Return [x, y] of the center of cell containing provided text 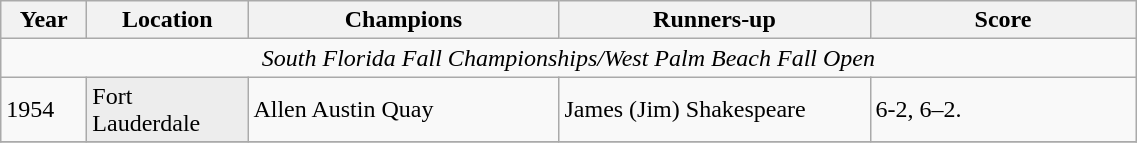
Year [44, 20]
Location [168, 20]
Fort Lauderdale [168, 110]
Champions [404, 20]
Score [1003, 20]
1954 [44, 110]
South Florida Fall Championships/West Palm Beach Fall Open [568, 58]
Runners-up [714, 20]
6-2, 6–2. [1003, 110]
James (Jim) Shakespeare [714, 110]
Allen Austin Quay [404, 110]
